Identify which cell holds the provided text, then report its (X, Y) central coordinate. 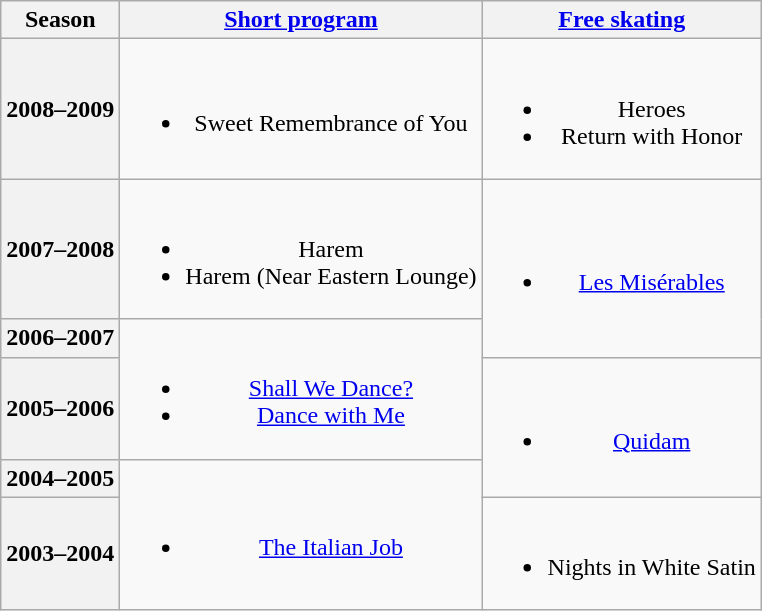
2006–2007 (60, 338)
Shall We Dance?Dance with Me (301, 389)
Heroes Return with Honor (622, 109)
Season (60, 20)
Short program (301, 20)
Sweet Remembrance of You (301, 109)
2004–2005 (60, 478)
Nights in White Satin (622, 554)
2008–2009 (60, 109)
2003–2004 (60, 554)
Les Misérables (622, 268)
Quidam (622, 427)
2005–2006 (60, 408)
Free skating (622, 20)
The Italian Job (301, 534)
2007–2008 (60, 249)
Harem Harem (Near Eastern Lounge) (301, 249)
